Find where the given text appears and provide that cell's center as [x, y] coordinate. 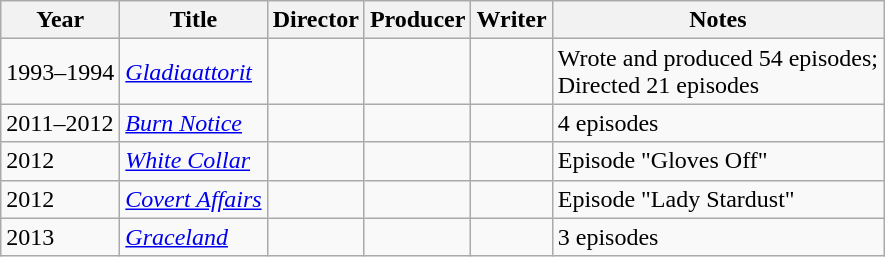
Title [194, 20]
Gladiaattorit [194, 72]
Notes [718, 20]
Burn Notice [194, 123]
Covert Affairs [194, 199]
2011–2012 [60, 123]
2013 [60, 237]
White Collar [194, 161]
4 episodes [718, 123]
1993–1994 [60, 72]
Episode "Gloves Off" [718, 161]
3 episodes [718, 237]
Episode "Lady Stardust" [718, 199]
Graceland [194, 237]
Director [316, 20]
Writer [512, 20]
Wrote and produced 54 episodes;Directed 21 episodes [718, 72]
Year [60, 20]
Producer [418, 20]
